From the cell containing the given text, extract its center point as (x, y) coordinate. 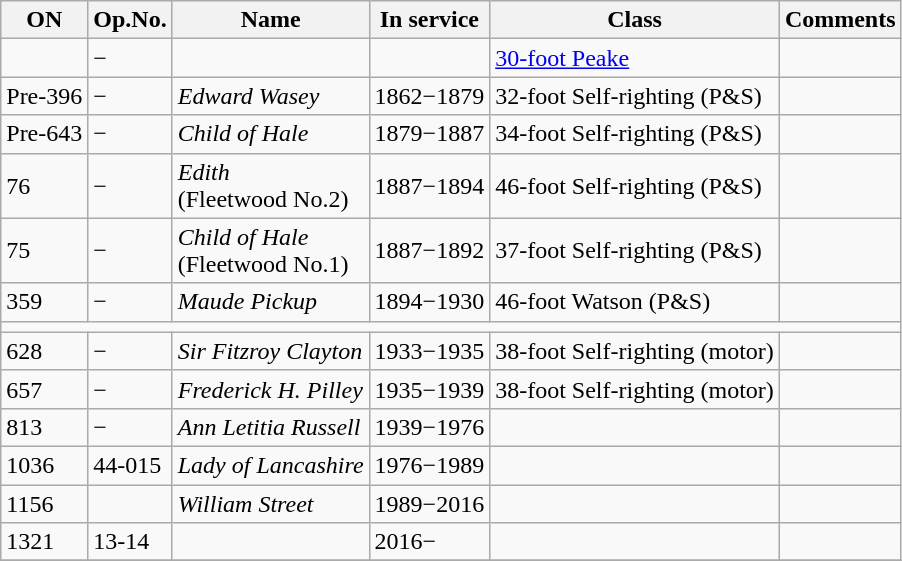
628 (44, 351)
46-foot Watson (P&S) (635, 302)
Lady of Lancashire (270, 465)
37-foot Self-righting (P&S) (635, 250)
76 (44, 186)
Frederick H. Pilley (270, 389)
1887−1894 (430, 186)
Child of Hale(Fleetwood No.1) (270, 250)
1036 (44, 465)
1887−1892 (430, 250)
657 (44, 389)
Op.No. (130, 20)
75 (44, 250)
813 (44, 427)
1321 (44, 542)
44-015 (130, 465)
ON (44, 20)
32-foot Self-righting (P&S) (635, 96)
34-foot Self-righting (P&S) (635, 134)
1976−1989 (430, 465)
Pre-396 (44, 96)
Edward Wasey (270, 96)
Edith(Fleetwood No.2) (270, 186)
46-foot Self-righting (P&S) (635, 186)
1935−1939 (430, 389)
359 (44, 302)
1879−1887 (430, 134)
Child of Hale (270, 134)
30-foot Peake (635, 58)
Comments (840, 20)
Ann Letitia Russell (270, 427)
In service (430, 20)
1894−1930 (430, 302)
2016− (430, 542)
Pre-643 (44, 134)
Name (270, 20)
Sir Fitzroy Clayton (270, 351)
1156 (44, 503)
1989−2016 (430, 503)
13-14 (130, 542)
1939−1976 (430, 427)
Maude Pickup (270, 302)
William Street (270, 503)
Class (635, 20)
1862−1879 (430, 96)
1933−1935 (430, 351)
